For the text-containing cell, return its midpoint in (x, y) coordinate format. 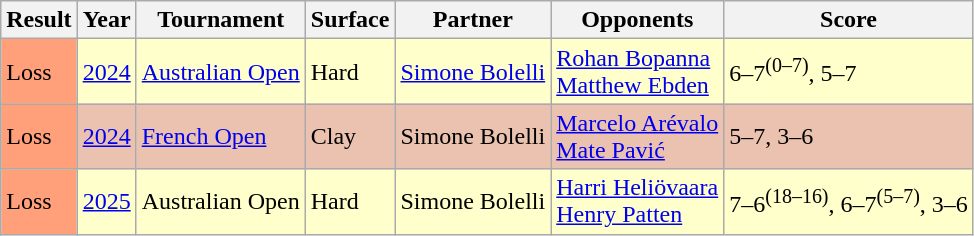
Partner (473, 20)
Score (849, 20)
7–6(18–16), 6–7(5–7), 3–6 (849, 202)
Result (39, 20)
Surface (350, 20)
2025 (106, 202)
Opponents (638, 20)
Marcelo Arévalo Mate Pavić (638, 136)
6–7(0–7), 5–7 (849, 72)
5–7, 3–6 (849, 136)
French Open (220, 136)
Tournament (220, 20)
Harri Heliövaara Henry Patten (638, 202)
Clay (350, 136)
Year (106, 20)
Rohan Bopanna Matthew Ebden (638, 72)
